Return the [x, y] coordinate for the center point of the cell that contains the specified text.  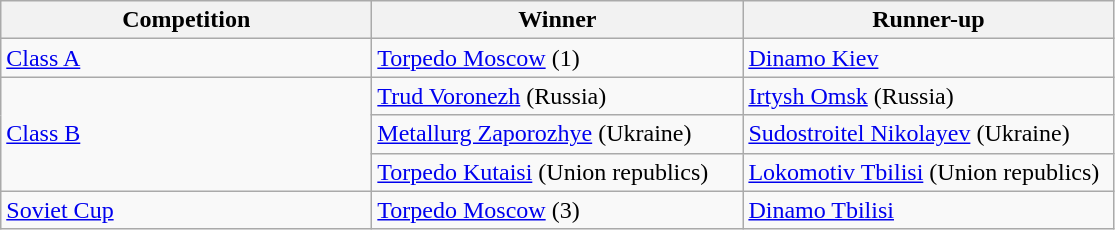
Competition [186, 20]
Class B [186, 134]
Soviet Cup [186, 210]
Torpedo Kutaisi (Union republics) [558, 172]
Dinamo Kiev [928, 58]
Class A [186, 58]
Irtysh Omsk (Russia) [928, 96]
Torpedo Moscow (1) [558, 58]
Lokomotiv Tbilisi (Union republics) [928, 172]
Metallurg Zaporozhye (Ukraine) [558, 134]
Runner-up [928, 20]
Trud Voronezh (Russia) [558, 96]
Torpedo Moscow (3) [558, 210]
Winner [558, 20]
Dinamo Tbilisi [928, 210]
Sudostroitel Nikolayev (Ukraine) [928, 134]
